Capture the cell that displays the provided text and extract its (X, Y) central coordinate. 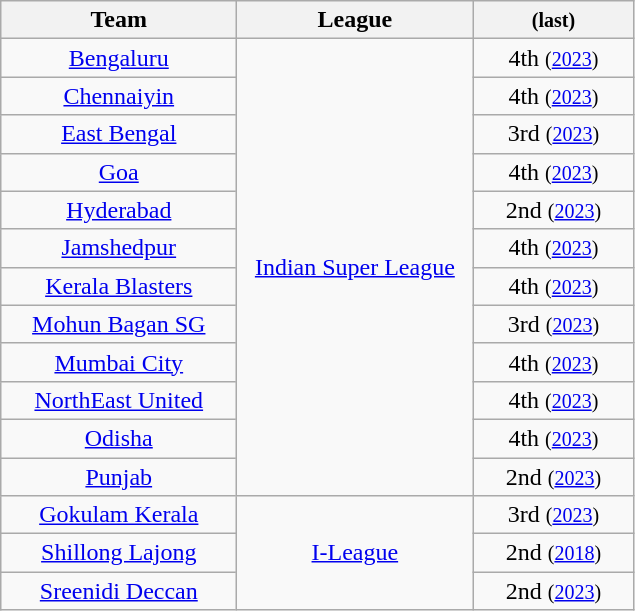
Gokulam Kerala (119, 515)
Sreenidi Deccan (119, 591)
(last) (554, 20)
Jamshedpur (119, 248)
I-League (355, 553)
Bengaluru (119, 58)
Kerala Blasters (119, 286)
Mumbai City (119, 362)
East Bengal (119, 134)
Mohun Bagan SG (119, 324)
Punjab (119, 477)
2nd (2018) (554, 553)
Hyderabad (119, 210)
NorthEast United (119, 400)
Team (119, 20)
Chennaiyin (119, 96)
League (355, 20)
Shillong Lajong (119, 553)
Odisha (119, 438)
Indian Super League (355, 268)
Goa (119, 172)
